From the cell containing the given text, extract its center point as (x, y) coordinate. 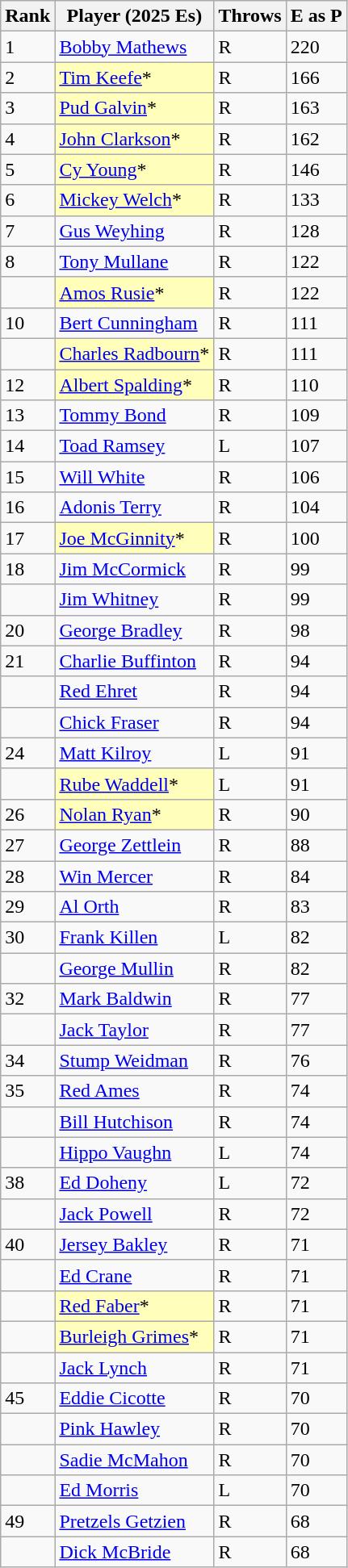
Player (2025 Es) (134, 16)
17 (27, 538)
Tony Mullane (134, 261)
Throws (250, 16)
18 (27, 569)
Al Orth (134, 907)
107 (317, 446)
10 (27, 323)
220 (317, 47)
Jack Lynch (134, 1368)
162 (317, 139)
128 (317, 231)
146 (317, 169)
Win Mercer (134, 876)
83 (317, 907)
Ed Doheny (134, 1183)
Eddie Cicotte (134, 1399)
16 (27, 508)
88 (317, 845)
Mickey Welch* (134, 200)
3 (27, 108)
45 (27, 1399)
Toad Ramsey (134, 446)
Stump Weidman (134, 1060)
Matt Kilroy (134, 753)
Amos Rusie* (134, 292)
George Mullin (134, 968)
Joe McGinnity* (134, 538)
14 (27, 446)
32 (27, 999)
28 (27, 876)
George Bradley (134, 630)
Chick Fraser (134, 722)
Rube Waddell* (134, 784)
Dick McBride (134, 1552)
Jack Taylor (134, 1030)
Red Faber* (134, 1306)
15 (27, 477)
76 (317, 1060)
30 (27, 938)
Charles Radbourn* (134, 353)
26 (27, 814)
163 (317, 108)
Red Ehret (134, 692)
Bobby Mathews (134, 47)
29 (27, 907)
Jack Powell (134, 1214)
35 (27, 1091)
Jim McCormick (134, 569)
Albert Spalding* (134, 385)
7 (27, 231)
104 (317, 508)
1 (27, 47)
8 (27, 261)
Pud Galvin* (134, 108)
12 (27, 385)
Bert Cunningham (134, 323)
Gus Weyhing (134, 231)
Rank (27, 16)
Pretzels Getzien (134, 1521)
Cy Young* (134, 169)
98 (317, 630)
Pink Hawley (134, 1429)
84 (317, 876)
Tim Keefe* (134, 77)
Burleigh Grimes* (134, 1336)
24 (27, 753)
George Zettlein (134, 845)
34 (27, 1060)
109 (317, 416)
Adonis Terry (134, 508)
100 (317, 538)
Nolan Ryan* (134, 814)
20 (27, 630)
Bill Hutchison (134, 1122)
21 (27, 661)
166 (317, 77)
5 (27, 169)
13 (27, 416)
Sadie McMahon (134, 1460)
4 (27, 139)
John Clarkson* (134, 139)
Red Ames (134, 1091)
Mark Baldwin (134, 999)
Ed Crane (134, 1275)
Tommy Bond (134, 416)
6 (27, 200)
133 (317, 200)
38 (27, 1183)
90 (317, 814)
Jersey Bakley (134, 1244)
40 (27, 1244)
Hippo Vaughn (134, 1152)
110 (317, 385)
Frank Killen (134, 938)
2 (27, 77)
Will White (134, 477)
Charlie Buffinton (134, 661)
27 (27, 845)
Jim Whitney (134, 600)
Ed Morris (134, 1491)
E as P (317, 16)
106 (317, 477)
49 (27, 1521)
